Provide the [X, Y] coordinate of the cell's center where the given text is located.  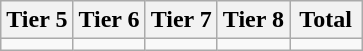
Tier 8 [253, 20]
Tier 7 [181, 20]
Tier 6 [109, 20]
Tier 5 [37, 20]
Total [326, 20]
